Provide the (X, Y) coordinate of the cell's center where the given text is located.  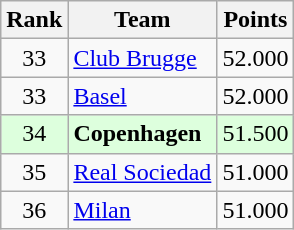
34 (34, 134)
35 (34, 172)
36 (34, 210)
Rank (34, 20)
Club Brugge (142, 58)
Copenhagen (142, 134)
Basel (142, 96)
Team (142, 20)
Real Sociedad (142, 172)
Milan (142, 210)
Points (256, 20)
51.500 (256, 134)
